Capture the cell that displays the provided text and extract its [X, Y] central coordinate. 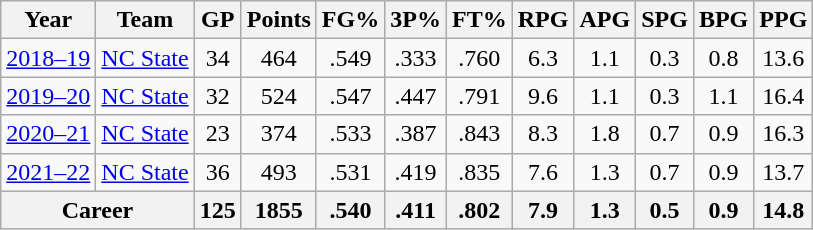
16.4 [784, 96]
493 [278, 172]
0.5 [665, 210]
PPG [784, 20]
SPG [665, 20]
RPG [543, 20]
APG [605, 20]
BPG [723, 20]
.547 [350, 96]
.333 [416, 58]
2021–22 [48, 172]
.549 [350, 58]
.531 [350, 172]
.387 [416, 134]
.843 [479, 134]
8.3 [543, 134]
6.3 [543, 58]
Year [48, 20]
524 [278, 96]
32 [218, 96]
125 [218, 210]
FT% [479, 20]
374 [278, 134]
16.3 [784, 134]
2019–20 [48, 96]
.533 [350, 134]
.802 [479, 210]
464 [278, 58]
.791 [479, 96]
.419 [416, 172]
Points [278, 20]
.760 [479, 58]
.447 [416, 96]
0.8 [723, 58]
13.6 [784, 58]
23 [218, 134]
7.9 [543, 210]
36 [218, 172]
9.6 [543, 96]
FG% [350, 20]
.411 [416, 210]
3P% [416, 20]
2020–21 [48, 134]
2018–19 [48, 58]
Team [145, 20]
1855 [278, 210]
13.7 [784, 172]
.540 [350, 210]
14.8 [784, 210]
Career [98, 210]
1.8 [605, 134]
7.6 [543, 172]
GP [218, 20]
.835 [479, 172]
34 [218, 58]
